Provide the [X, Y] coordinate of the cell's center where the given text is located.  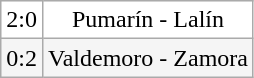
2:0 [22, 20]
Pumarín - Lalín [148, 20]
Valdemoro - Zamora [148, 58]
0:2 [22, 58]
